Scan for the cell matching the given text and deliver its [x, y] coordinate at center. 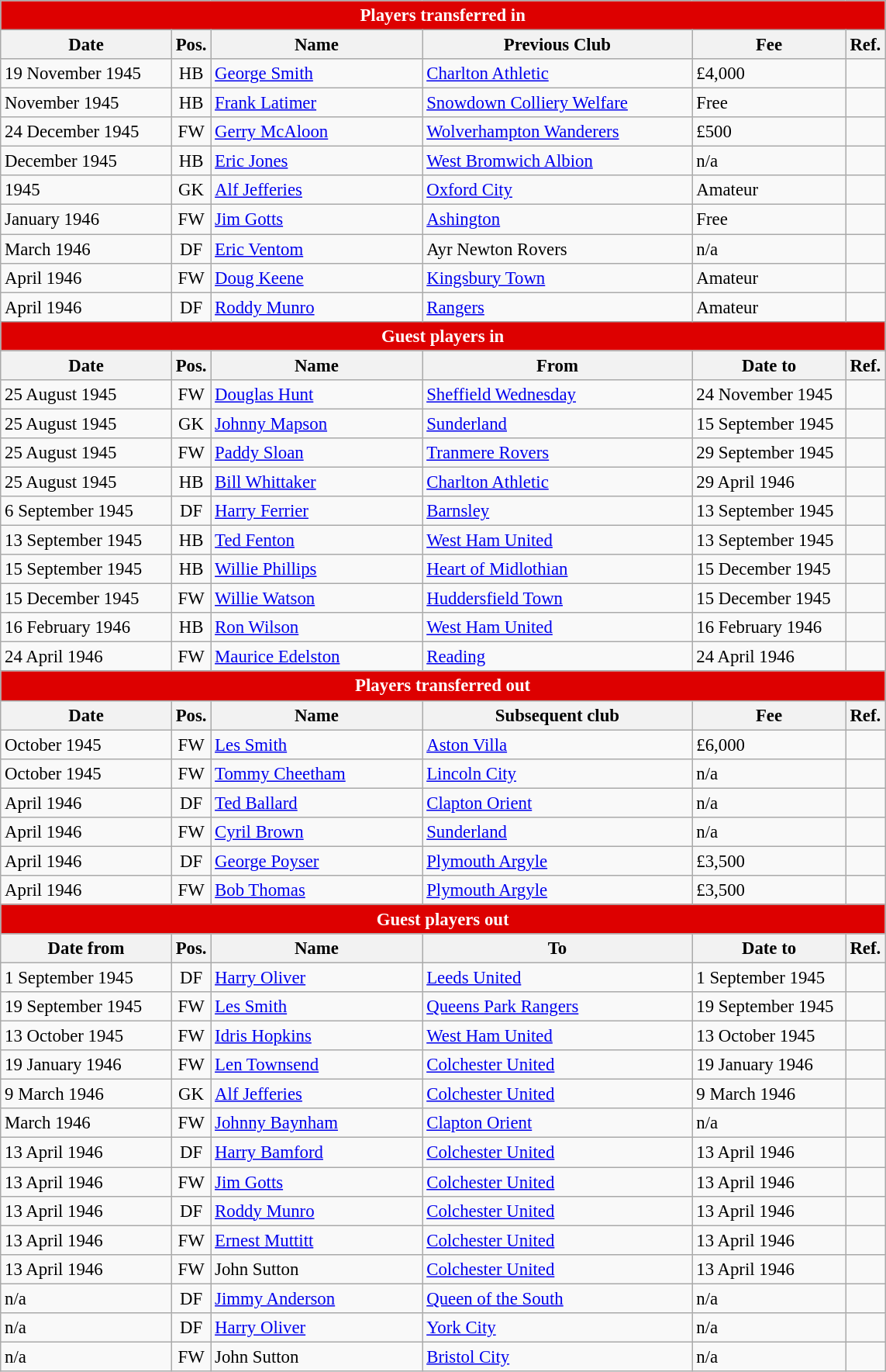
Oxford City [557, 190]
£500 [769, 132]
Aston Villa [557, 745]
Bristol City [557, 1356]
November 1945 [87, 103]
Kingsbury Town [557, 278]
Eric Ventom [316, 249]
Lincoln City [557, 773]
Johnny Baynham [316, 1124]
24 December 1945 [87, 132]
24 November 1945 [769, 395]
Queen of the South [557, 1298]
£4,000 [769, 74]
Leeds United [557, 978]
West Bromwich Albion [557, 161]
Willie Watson [316, 599]
Jimmy Anderson [316, 1298]
Queens Park Rangers [557, 1007]
Harry Ferrier [316, 511]
29 September 1945 [769, 453]
To [557, 949]
Rangers [557, 307]
Heart of Midlothian [557, 569]
Idris Hopkins [316, 1036]
Previous Club [557, 45]
Huddersfield Town [557, 599]
Len Townsend [316, 1065]
Paddy Sloan [316, 453]
Players transferred out [443, 686]
Willie Phillips [316, 569]
Eric Jones [316, 161]
Bob Thomas [316, 890]
Date from [87, 949]
6 September 1945 [87, 511]
George Smith [316, 74]
From [557, 365]
Players transferred in [443, 16]
Cyril Brown [316, 832]
Guest players in [443, 336]
January 1946 [87, 219]
York City [557, 1328]
Maurice Edelston [316, 657]
Reading [557, 657]
Doug Keene [316, 278]
Sheffield Wednesday [557, 395]
Frank Latimer [316, 103]
1945 [87, 190]
George Poyser [316, 861]
Wolverhampton Wanderers [557, 132]
£6,000 [769, 745]
Ernest Muttitt [316, 1240]
Barnsley [557, 511]
Harry Bamford [316, 1153]
Tommy Cheetham [316, 773]
Bill Whittaker [316, 482]
Gerry McAloon [316, 132]
Ron Wilson [316, 627]
Johnny Mapson [316, 423]
Ayr Newton Rovers [557, 249]
Guest players out [443, 919]
Subsequent club [557, 715]
29 April 1946 [769, 482]
Snowdown Colliery Welfare [557, 103]
Tranmere Rovers [557, 453]
Douglas Hunt [316, 395]
December 1945 [87, 161]
Ted Ballard [316, 803]
Ted Fenton [316, 541]
19 November 1945 [87, 74]
Ashington [557, 219]
